Find where the given text appears and provide that cell's center as (x, y) coordinate. 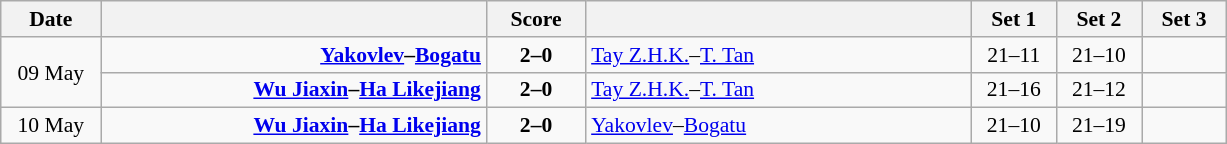
Date (51, 19)
10 May (51, 126)
Set 2 (1098, 19)
21–16 (1014, 90)
Set 1 (1014, 19)
21–12 (1098, 90)
Set 3 (1184, 19)
21–19 (1098, 126)
09 May (51, 72)
Score (536, 19)
21–11 (1014, 55)
